Provide the [X, Y] coordinate of the cell's center where the given text is located.  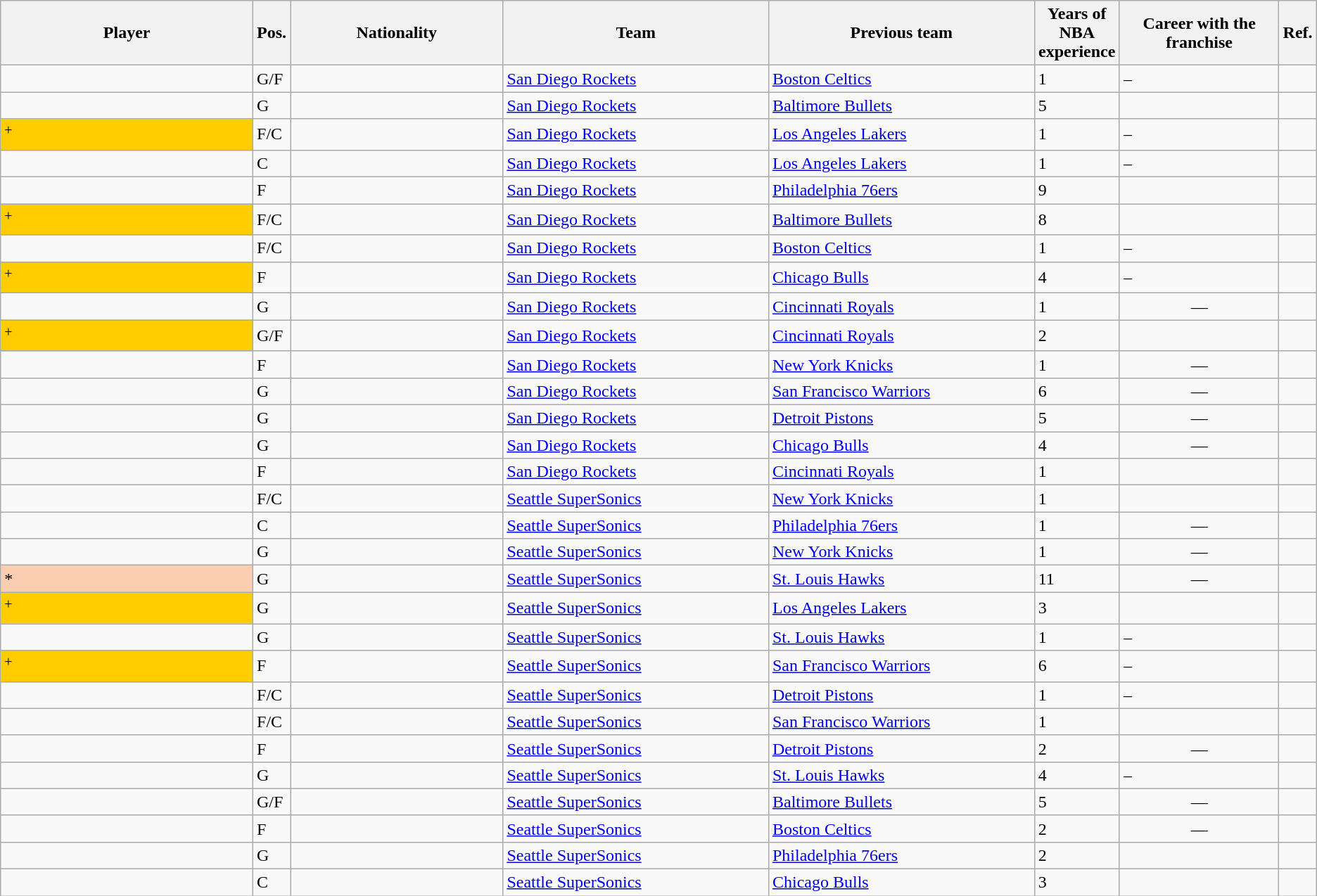
Nationality [397, 33]
Years of NBA experience [1076, 33]
Previous team [901, 33]
Career with the franchise [1199, 33]
11 [1076, 579]
Team [636, 33]
8 [1076, 219]
* [127, 579]
Player [127, 33]
9 [1076, 191]
Pos. [272, 33]
Ref. [1297, 33]
